Determine the (X, Y) coordinate at the center of the cell enclosing the given text.  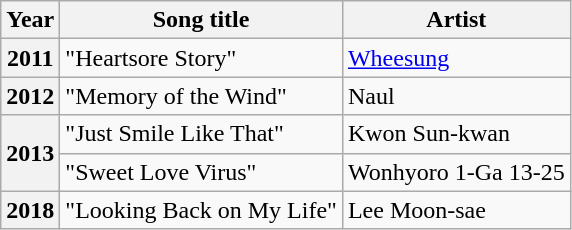
Wheesung (456, 58)
2012 (30, 96)
Kwon Sun-kwan (456, 134)
Wonhyoro 1-Ga 13-25 (456, 172)
2018 (30, 210)
Artist (456, 20)
"Sweet Love Virus" (202, 172)
Year (30, 20)
2011 (30, 58)
"Heartsore Story" (202, 58)
2013 (30, 153)
"Just Smile Like That" (202, 134)
"Memory of the Wind" (202, 96)
Naul (456, 96)
Lee Moon-sae (456, 210)
Song title (202, 20)
"Looking Back on My Life" (202, 210)
